From the cell containing the given text, extract its center point as (X, Y) coordinate. 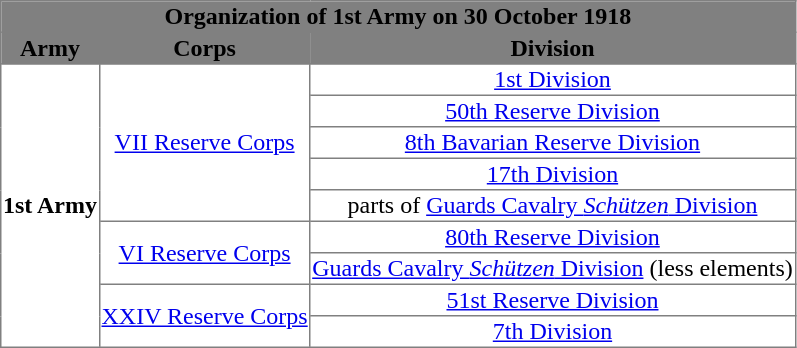
parts of Guards Cavalry Schützen Division (552, 206)
8th Bavarian Reserve Division (552, 143)
VI Reserve Corps (204, 252)
50th Reserve Division (552, 111)
Guards Cavalry Schützen Division (less elements) (552, 269)
51st Reserve Division (552, 300)
80th Reserve Division (552, 237)
Corps (204, 48)
Organization of 1st Army on 30 October 1918 (398, 17)
VII Reserve Corps (204, 143)
1st Army (50, 206)
XXIV Reserve Corps (204, 316)
Division (552, 48)
1st Division (552, 80)
7th Division (552, 332)
Army (50, 48)
17th Division (552, 174)
